Find where the given text appears and provide that cell's center as [X, Y] coordinate. 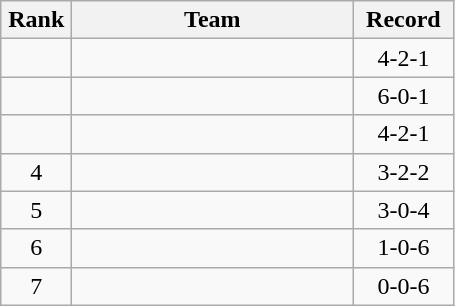
Team [212, 20]
6 [36, 248]
4 [36, 172]
Record [404, 20]
3-2-2 [404, 172]
1-0-6 [404, 248]
7 [36, 286]
0-0-6 [404, 286]
Rank [36, 20]
3-0-4 [404, 210]
5 [36, 210]
6-0-1 [404, 96]
